Detect which cell encompasses the target text, then output its (X, Y) center coordinate. 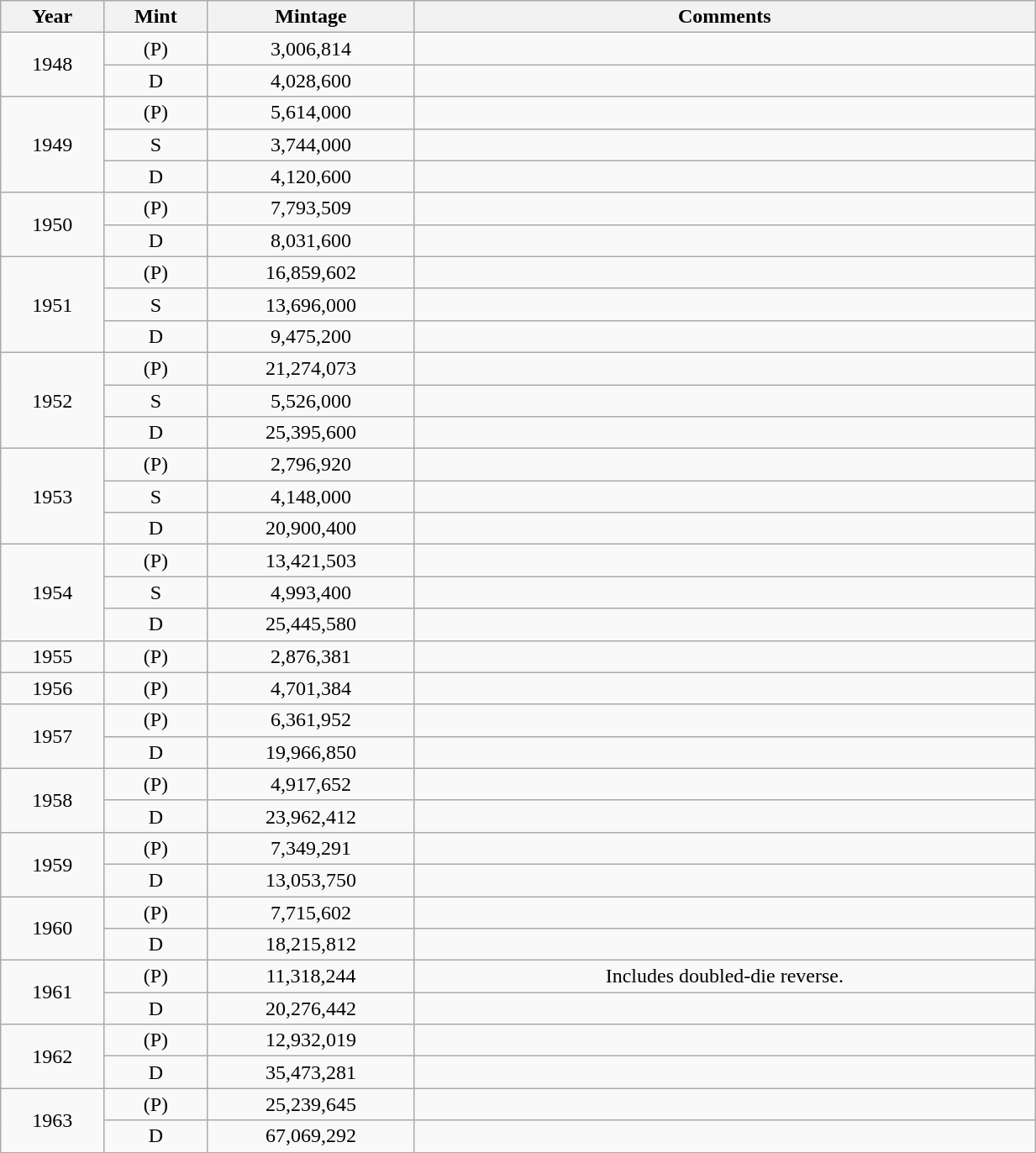
5,526,000 (311, 401)
1952 (52, 400)
1962 (52, 1056)
18,215,812 (311, 945)
4,148,000 (311, 497)
1948 (52, 65)
1951 (52, 304)
4,701,384 (311, 688)
3,006,814 (311, 49)
4,120,600 (311, 176)
Includes doubled-die reverse. (724, 977)
Year (52, 17)
1961 (52, 992)
35,473,281 (311, 1072)
9,475,200 (311, 336)
20,276,442 (311, 1008)
1955 (52, 656)
1957 (52, 736)
21,274,073 (311, 368)
12,932,019 (311, 1040)
7,715,602 (311, 912)
25,445,580 (311, 624)
25,395,600 (311, 433)
4,917,652 (311, 784)
8,031,600 (311, 240)
1959 (52, 864)
1963 (52, 1120)
Mint (156, 17)
1950 (52, 224)
4,028,600 (311, 81)
1958 (52, 800)
Comments (724, 17)
13,053,750 (311, 880)
16,859,602 (311, 272)
5,614,000 (311, 113)
2,796,920 (311, 465)
11,318,244 (311, 977)
1960 (52, 928)
19,966,850 (311, 752)
25,239,645 (311, 1104)
6,361,952 (311, 720)
1954 (52, 592)
1953 (52, 497)
2,876,381 (311, 656)
20,900,400 (311, 529)
67,069,292 (311, 1136)
13,421,503 (311, 561)
23,962,412 (311, 816)
Mintage (311, 17)
1949 (52, 145)
7,349,291 (311, 848)
1956 (52, 688)
3,744,000 (311, 145)
7,793,509 (311, 208)
13,696,000 (311, 304)
4,993,400 (311, 592)
